Find where the given text appears and provide that cell's center as [X, Y] coordinate. 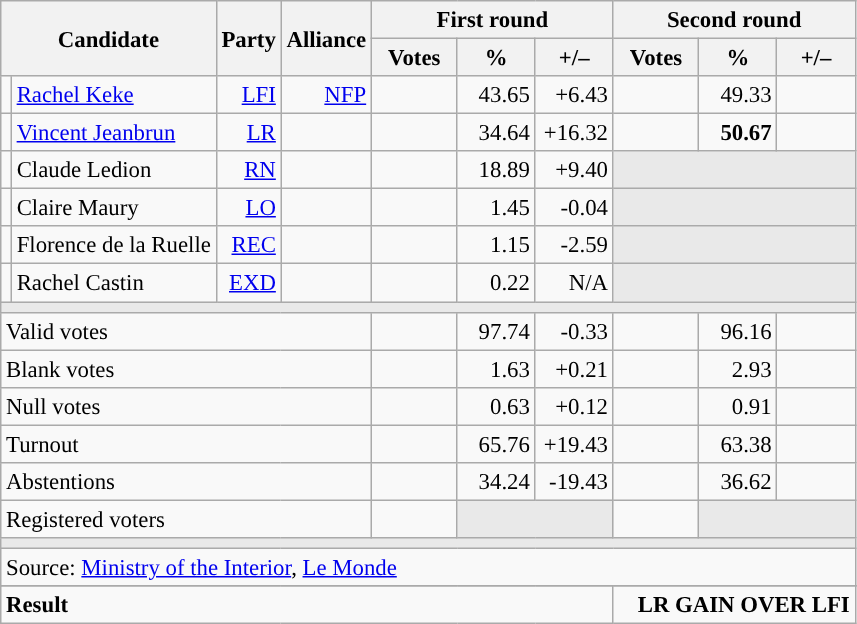
-0.04 [574, 208]
1.63 [496, 369]
LFI [248, 95]
Second round [734, 20]
63.38 [738, 444]
0.91 [738, 406]
Null votes [186, 406]
Candidate [108, 38]
34.24 [496, 482]
Vincent Jeanbrun [114, 133]
Florence de la Ruelle [114, 245]
Result [307, 605]
-0.33 [574, 331]
65.76 [496, 444]
LR GAIN OVER LFI [734, 605]
+19.43 [574, 444]
LR [248, 133]
Claire Maury [114, 208]
0.63 [496, 406]
-2.59 [574, 245]
RN [248, 170]
96.16 [738, 331]
Valid votes [186, 331]
49.33 [738, 95]
50.67 [738, 133]
34.64 [496, 133]
+16.32 [574, 133]
Registered voters [186, 519]
N/A [574, 283]
2.93 [738, 369]
EXD [248, 283]
Rachel Keke [114, 95]
97.74 [496, 331]
Source: Ministry of the Interior, Le Monde [428, 567]
Claude Ledion [114, 170]
-19.43 [574, 482]
43.65 [496, 95]
Blank votes [186, 369]
Alliance [326, 38]
LO [248, 208]
Abstentions [186, 482]
+9.40 [574, 170]
0.22 [496, 283]
Turnout [186, 444]
+0.21 [574, 369]
First round [492, 20]
+6.43 [574, 95]
36.62 [738, 482]
18.89 [496, 170]
+0.12 [574, 406]
Rachel Castin [114, 283]
NFP [326, 95]
Party [248, 38]
1.15 [496, 245]
1.45 [496, 208]
REC [248, 245]
